Extract the [X, Y] coordinate from the center of the cell holding the provided text.  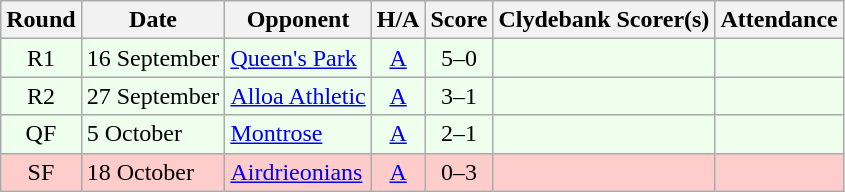
Montrose [298, 134]
Score [459, 20]
Round [41, 20]
18 October [153, 172]
R1 [41, 58]
5–0 [459, 58]
QF [41, 134]
Alloa Athletic [298, 96]
H/A [398, 20]
Queen's Park [298, 58]
Date [153, 20]
Clydebank Scorer(s) [604, 20]
Opponent [298, 20]
Airdrieonians [298, 172]
Attendance [779, 20]
R2 [41, 96]
0–3 [459, 172]
5 October [153, 134]
3–1 [459, 96]
SF [41, 172]
27 September [153, 96]
2–1 [459, 134]
16 September [153, 58]
